Find where the given text appears and provide that cell's center as (X, Y) coordinate. 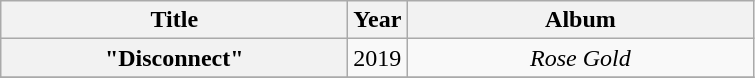
Year (378, 20)
Title (174, 20)
"Disconnect" (174, 58)
Album (580, 20)
Rose Gold (580, 58)
2019 (378, 58)
